Provide the (X, Y) coordinate of the cell's center where the given text is located.  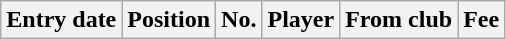
Player (301, 20)
Position (169, 20)
Entry date (62, 20)
No. (239, 20)
From club (399, 20)
Fee (482, 20)
